Return (X, Y) of the center of cell containing provided text 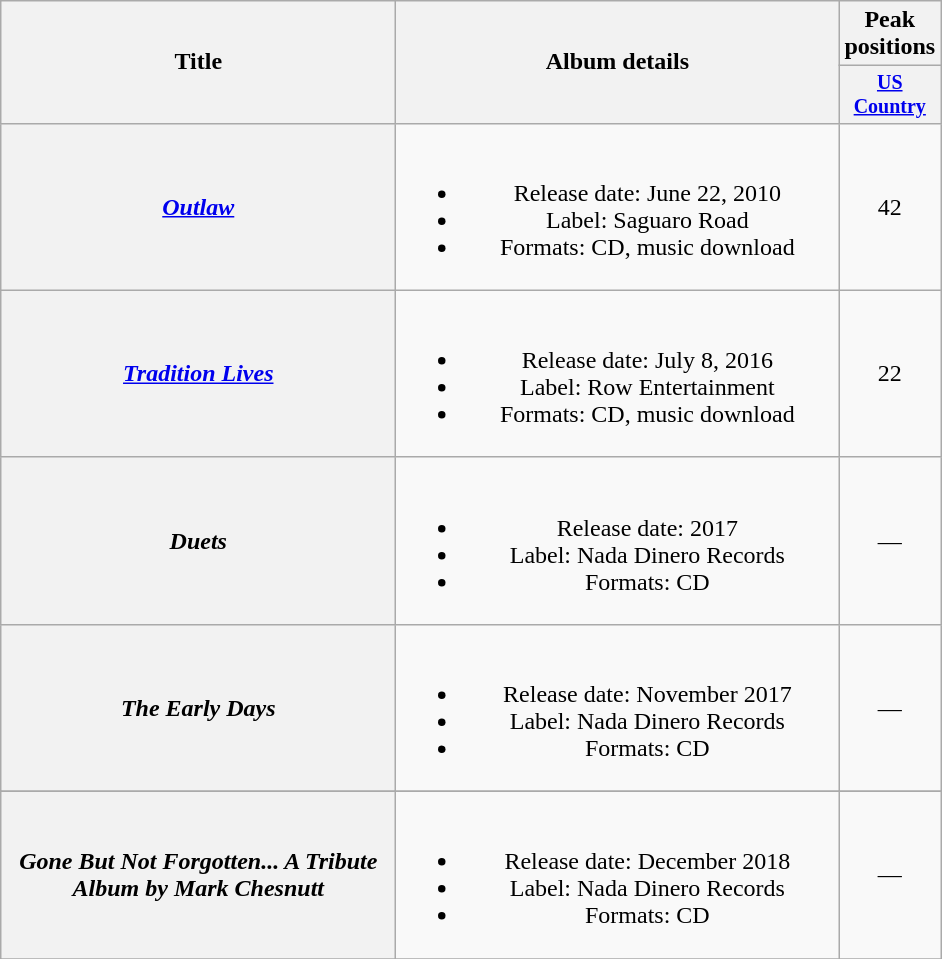
Tradition Lives (198, 374)
US Country (890, 94)
The Early Days (198, 708)
Release date: December 2018Label: Nada Dinero RecordsFormats: CD (618, 876)
Outlaw (198, 206)
Gone But Not Forgotten... A Tribute Album by Mark Chesnutt (198, 876)
Title (198, 62)
Duets (198, 540)
Release date: 2017Label: Nada Dinero RecordsFormats: CD (618, 540)
Peak positions (890, 34)
42 (890, 206)
Release date: July 8, 2016Label: Row EntertainmentFormats: CD, music download (618, 374)
Album details (618, 62)
Release date: June 22, 2010Label: Saguaro RoadFormats: CD, music download (618, 206)
22 (890, 374)
Release date: November 2017Label: Nada Dinero RecordsFormats: CD (618, 708)
